Locate the cell with the specified text and output its [x, y] center coordinate. 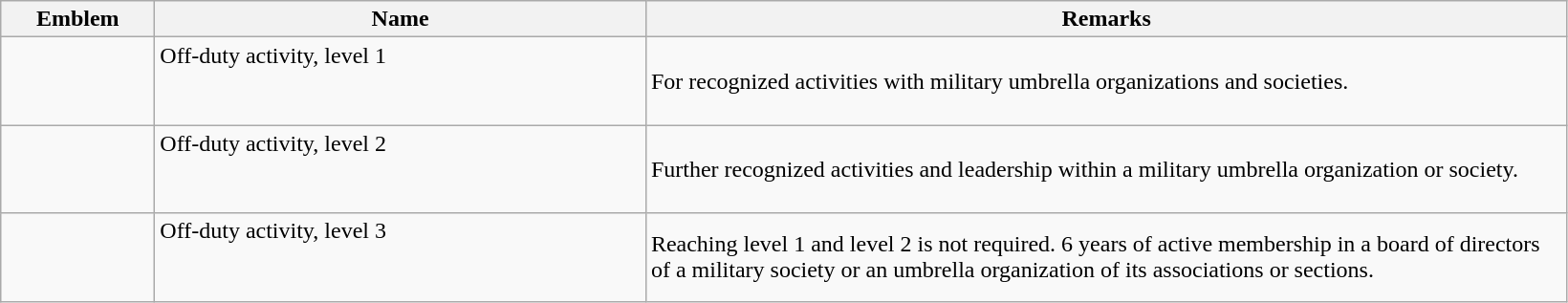
Name [401, 19]
Emblem [78, 19]
Off-duty activity, level 1 [401, 81]
Further recognized activities and leadership within a military umbrella organization or society. [1106, 169]
Off-duty activity, level 2 [401, 169]
Remarks [1106, 19]
Off-duty activity, level 3 [401, 257]
For recognized activities with military umbrella organizations and societies. [1106, 81]
